Capture the cell that displays the provided text and extract its [x, y] central coordinate. 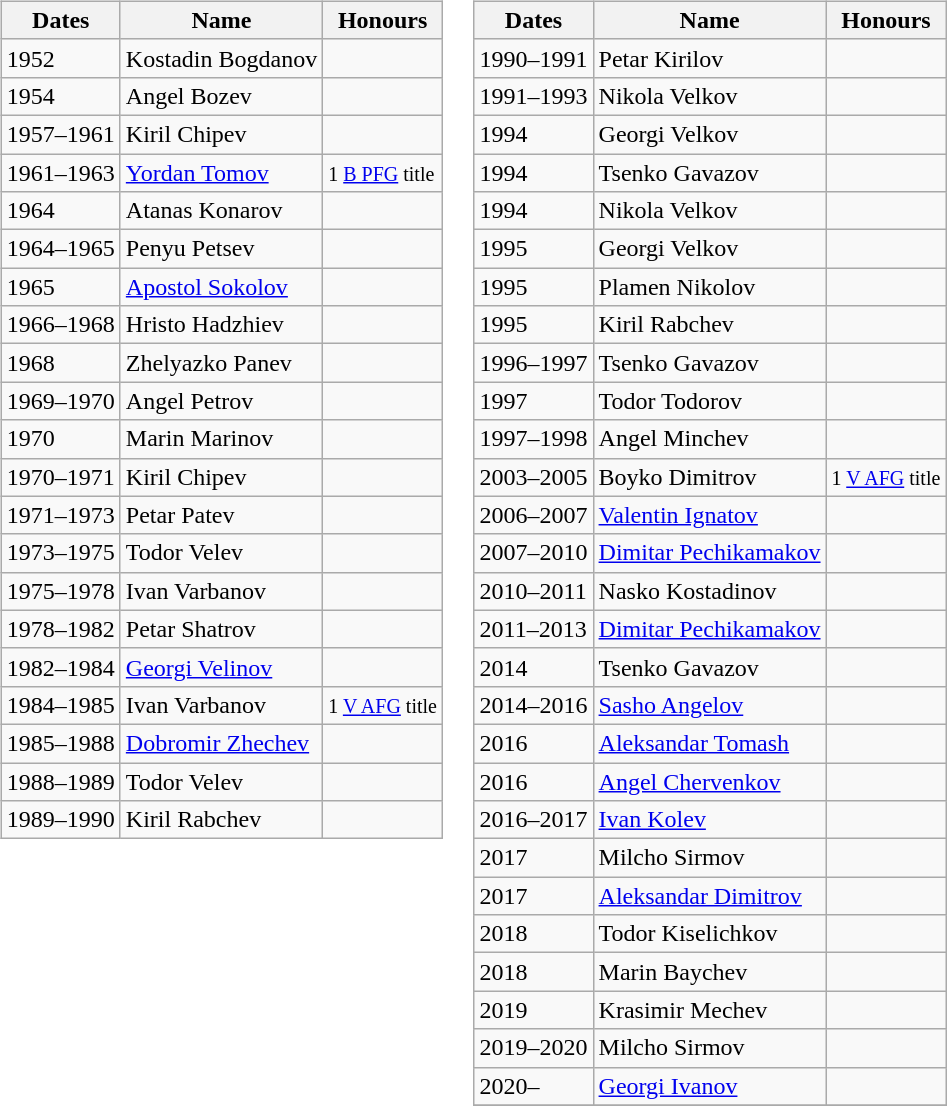
1991–1993 [534, 96]
Kostadin Bogdanov [221, 58]
1982–1984 [60, 667]
1997–1998 [534, 439]
Yordan Tomov [221, 173]
Apostol Sokolov [221, 287]
2019–2020 [534, 1048]
Dobromir Zhechev [221, 743]
1968 [60, 363]
Nasko Kostadinov [710, 591]
Petar Shatrov [221, 629]
Aleksandar Tomash [710, 743]
1971–1973 [60, 515]
1985–1988 [60, 743]
Marin Baychev [710, 972]
Petar Patev [221, 515]
1989–1990 [60, 820]
1957–1961 [60, 134]
Angel Bozev [221, 96]
1996–1997 [534, 363]
Petar Kirilov [710, 58]
1978–1982 [60, 629]
2014–2016 [534, 705]
2003–2005 [534, 477]
Atanas Konarov [221, 211]
1970 [60, 439]
Plamen Nikolov [710, 287]
Georgi Velinov [221, 667]
1966–1968 [60, 325]
Angel Petrov [221, 401]
2019 [534, 1010]
1997 [534, 401]
Zhelyazko Panev [221, 363]
1964 [60, 211]
2014 [534, 667]
Ivan Kolev [710, 820]
Angel Chervenkov [710, 781]
1969–1970 [60, 401]
1961–1963 [60, 173]
Aleksandar Dimitrov [710, 896]
2006–2007 [534, 515]
1988–1989 [60, 781]
Todor Kiselichkov [710, 934]
2007–2010 [534, 553]
1973–1975 [60, 553]
1965 [60, 287]
1 B PFG title [383, 173]
2016–2017 [534, 820]
2010–2011 [534, 591]
1990–1991 [534, 58]
Penyu Petsev [221, 249]
Marin Marinov [221, 439]
2011–2013 [534, 629]
1952 [60, 58]
Krasimir Mechev [710, 1010]
1964–1965 [60, 249]
Angel Minchev [710, 439]
Todor Todorov [710, 401]
Boyko Dimitrov [710, 477]
Hristo Hadzhiev [221, 325]
1970–1971 [60, 477]
1975–1978 [60, 591]
Georgi Ivanov [710, 1086]
1984–1985 [60, 705]
2020– [534, 1086]
Sasho Angelov [710, 705]
1954 [60, 96]
Valentin Ignatov [710, 515]
